Find where the given text appears and provide that cell's center as [X, Y] coordinate. 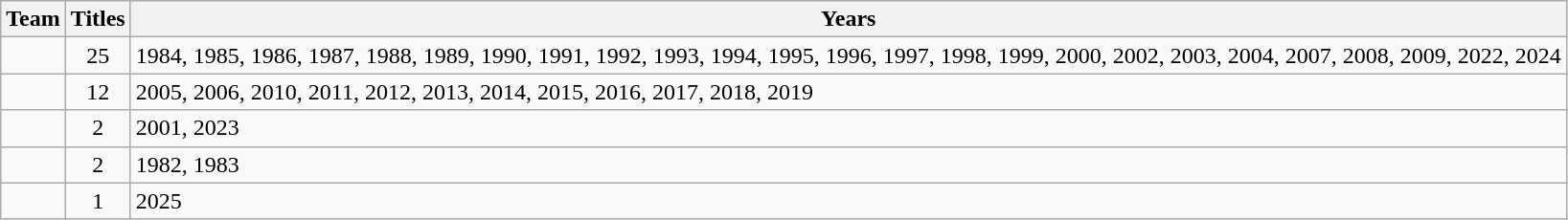
2005, 2006, 2010, 2011, 2012, 2013, 2014, 2015, 2016, 2017, 2018, 2019 [849, 92]
1982, 1983 [849, 165]
2025 [849, 201]
2001, 2023 [849, 128]
1 [98, 201]
1984, 1985, 1986, 1987, 1988, 1989, 1990, 1991, 1992, 1993, 1994, 1995, 1996, 1997, 1998, 1999, 2000, 2002, 2003, 2004, 2007, 2008, 2009, 2022, 2024 [849, 55]
12 [98, 92]
Years [849, 19]
Team [34, 19]
25 [98, 55]
Titles [98, 19]
